Search for the cell housing the specified text and yield its [X, Y] center coordinate. 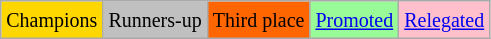
Promoted [354, 20]
Champions [52, 20]
Runners-up [155, 20]
Third place [258, 20]
Relegated [444, 20]
